Return the (X, Y) coordinate for the center point of the cell that contains the specified text.  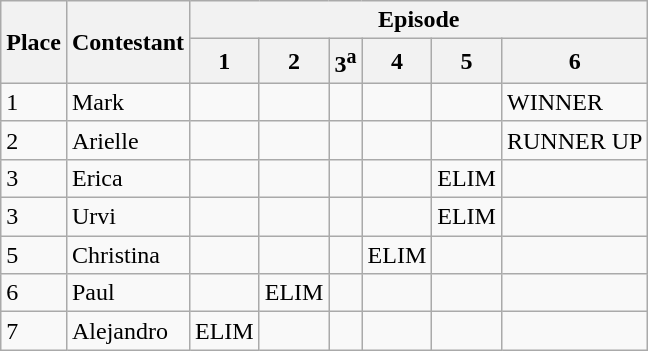
Paul (128, 293)
WINNER (574, 102)
Place (34, 42)
Arielle (128, 140)
Contestant (128, 42)
3a (346, 62)
7 (34, 331)
Christina (128, 255)
RUNNER UP (574, 140)
4 (397, 62)
Alejandro (128, 331)
Episode (419, 20)
Mark (128, 102)
Urvi (128, 217)
Erica (128, 178)
